Capture the cell that displays the provided text and extract its [X, Y] central coordinate. 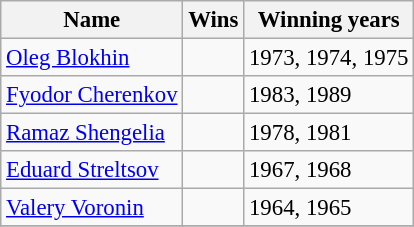
Eduard Streltsov [92, 170]
Wins [214, 20]
Ramaz Shengelia [92, 133]
1983, 1989 [329, 95]
1967, 1968 [329, 170]
Winning years [329, 20]
1964, 1965 [329, 208]
1973, 1974, 1975 [329, 58]
1978, 1981 [329, 133]
Fyodor Cherenkov [92, 95]
Oleg Blokhin [92, 58]
Valery Voronin [92, 208]
Name [92, 20]
